Determine the (X, Y) coordinate at the center of the cell enclosing the given text.  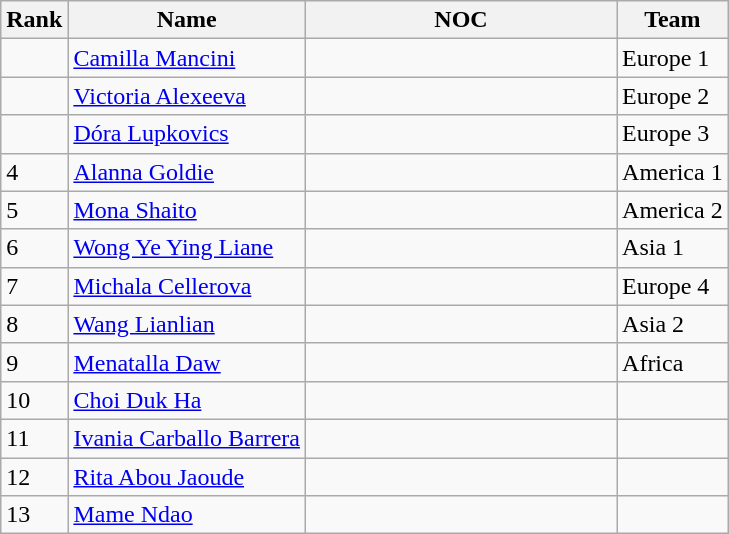
Ivania Carballo Barrera (187, 438)
Europe 1 (673, 58)
Asia 1 (673, 248)
11 (34, 438)
America 1 (673, 172)
Europe 3 (673, 134)
Name (187, 20)
Rank (34, 20)
Asia 2 (673, 324)
13 (34, 515)
Team (673, 20)
Camilla Mancini (187, 58)
5 (34, 210)
Alanna Goldie (187, 172)
Wong Ye Ying Liane (187, 248)
Africa (673, 362)
America 2 (673, 210)
Rita Abou Jaoude (187, 477)
Michala Cellerova (187, 286)
Mame Ndao (187, 515)
Europe 2 (673, 96)
Victoria Alexeeva (187, 96)
9 (34, 362)
Mona Shaito (187, 210)
10 (34, 400)
Wang Lianlian (187, 324)
12 (34, 477)
NOC (460, 20)
7 (34, 286)
6 (34, 248)
Dóra Lupkovics (187, 134)
Menatalla Daw (187, 362)
Europe 4 (673, 286)
Choi Duk Ha (187, 400)
8 (34, 324)
4 (34, 172)
